From the cell containing the given text, extract its center point as (X, Y) coordinate. 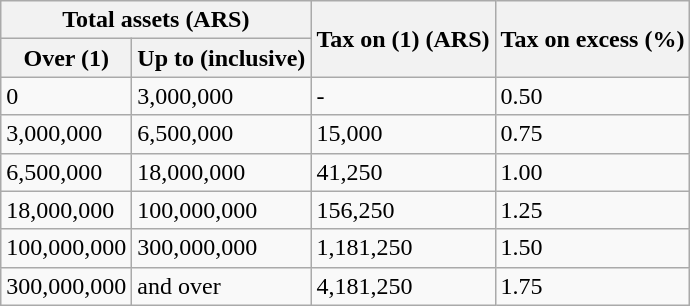
- (403, 96)
15,000 (403, 134)
Up to (inclusive) (222, 58)
1.25 (592, 210)
1.50 (592, 248)
1.00 (592, 172)
41,250 (403, 172)
1.75 (592, 286)
156,250 (403, 210)
1,181,250 (403, 248)
4,181,250 (403, 286)
0.75 (592, 134)
0.50 (592, 96)
Total assets (ARS) (156, 20)
Over (1) (66, 58)
Tax on excess (%) (592, 39)
and over (222, 286)
Tax on (1) (ARS) (403, 39)
0 (66, 96)
